Return (x, y) of the center of cell containing provided text 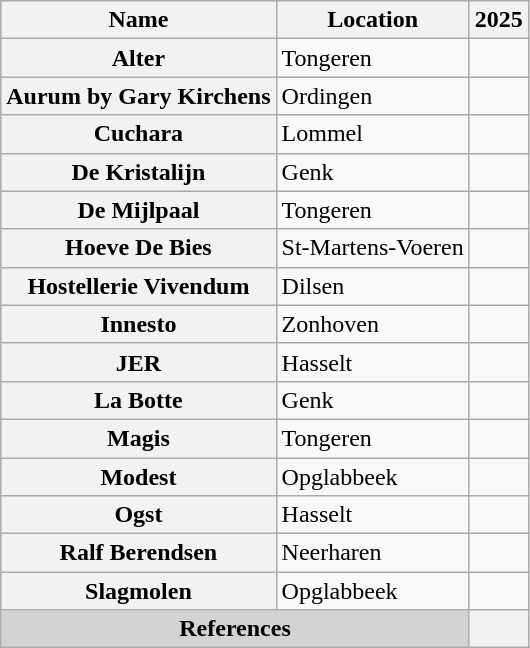
La Botte (138, 400)
References (236, 629)
Aurum by Gary Kirchens (138, 96)
2025 (498, 20)
Innesto (138, 324)
St-Martens-Voeren (372, 248)
De Kristalijn (138, 172)
JER (138, 362)
Name (138, 20)
Ralf Berendsen (138, 553)
Ordingen (372, 96)
Zonhoven (372, 324)
Ogst (138, 515)
Slagmolen (138, 591)
Hostellerie Vivendum (138, 286)
Cuchara (138, 134)
Lommel (372, 134)
Location (372, 20)
Hoeve De Bies (138, 248)
Modest (138, 477)
De Mijlpaal (138, 210)
Neerharen (372, 553)
Dilsen (372, 286)
Alter (138, 58)
Magis (138, 438)
